Capture the cell that displays the provided text and extract its [X, Y] central coordinate. 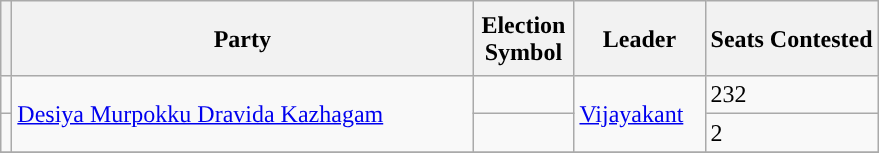
Vijayakant [640, 114]
232 [792, 95]
Leader [640, 38]
Seats Contested [792, 38]
2 [792, 133]
Desiya Murpokku Dravida Kazhagam [242, 114]
Election Symbol [524, 38]
Party [242, 38]
